Pinpoint the cell where the given text exists, returning its (X, Y) midpoint coordinate. 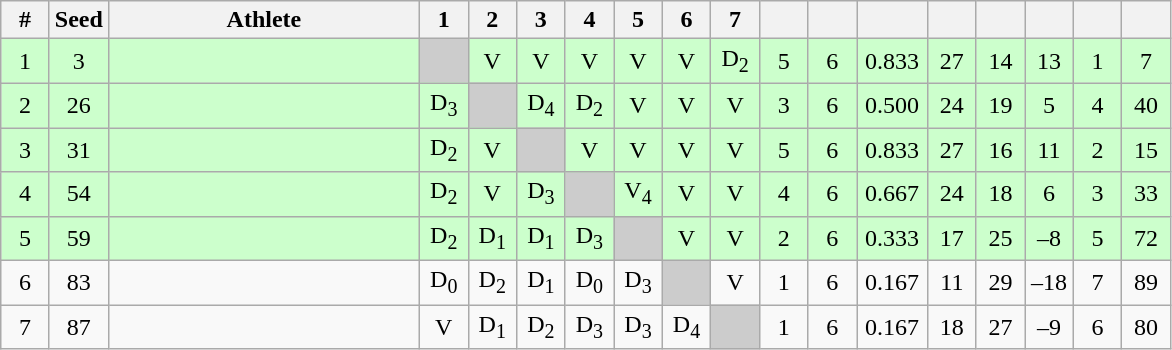
14 (1000, 61)
# (26, 20)
89 (1146, 283)
33 (1146, 194)
26 (78, 105)
19 (1000, 105)
29 (1000, 283)
–9 (1050, 327)
16 (1000, 150)
54 (78, 194)
83 (78, 283)
15 (1146, 150)
59 (78, 238)
0.333 (892, 238)
87 (78, 327)
13 (1050, 61)
40 (1146, 105)
17 (952, 238)
31 (78, 150)
Seed (78, 20)
–8 (1050, 238)
80 (1146, 327)
0.500 (892, 105)
V4 (638, 194)
25 (1000, 238)
0.667 (892, 194)
72 (1146, 238)
Athlete (264, 20)
–18 (1050, 283)
